Determine the (X, Y) coordinate at the center of the cell enclosing the given text.  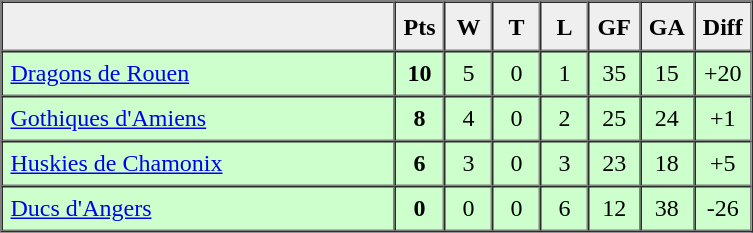
4 (468, 118)
8 (419, 118)
12 (614, 208)
+1 (723, 118)
+5 (723, 164)
1 (564, 74)
Pts (419, 27)
10 (419, 74)
T (516, 27)
5 (468, 74)
35 (614, 74)
15 (667, 74)
-26 (723, 208)
2 (564, 118)
24 (667, 118)
Dragons de Rouen (198, 74)
+20 (723, 74)
23 (614, 164)
Ducs d'Angers (198, 208)
Huskies de Chamonix (198, 164)
25 (614, 118)
Gothiques d'Amiens (198, 118)
L (564, 27)
W (468, 27)
Diff (723, 27)
GF (614, 27)
38 (667, 208)
18 (667, 164)
GA (667, 27)
